From the cell containing the given text, extract its center point as (x, y) coordinate. 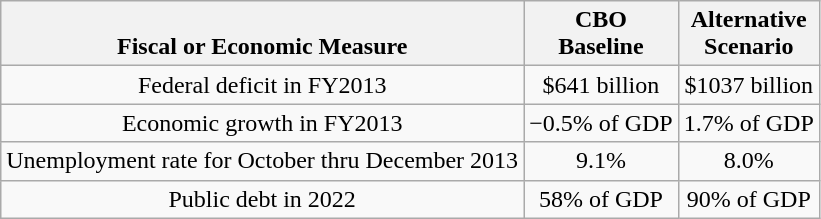
1.7% of GDP (748, 123)
Federal deficit in FY2013 (262, 85)
AlternativeScenario (748, 34)
9.1% (602, 161)
Economic growth in FY2013 (262, 123)
$1037 billion (748, 85)
58% of GDP (602, 199)
−0.5% of GDP (602, 123)
Public debt in 2022 (262, 199)
$641 billion (602, 85)
Fiscal or Economic Measure (262, 34)
Unemployment rate for October thru December 2013 (262, 161)
90% of GDP (748, 199)
8.0% (748, 161)
CBOBaseline (602, 34)
